Find where the given text appears and provide that cell's center as [x, y] coordinate. 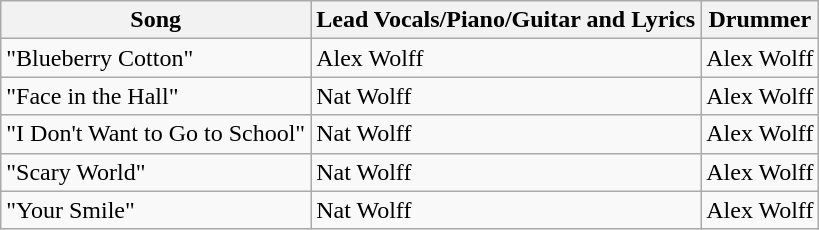
Drummer [760, 20]
Lead Vocals/Piano/Guitar and Lyrics [506, 20]
Song [156, 20]
"Scary World" [156, 172]
"Blueberry Cotton" [156, 58]
"Face in the Hall" [156, 96]
"Your Smile" [156, 210]
"I Don't Want to Go to School" [156, 134]
